Return the (x, y) coordinate for the center point of the cell that contains the specified text.  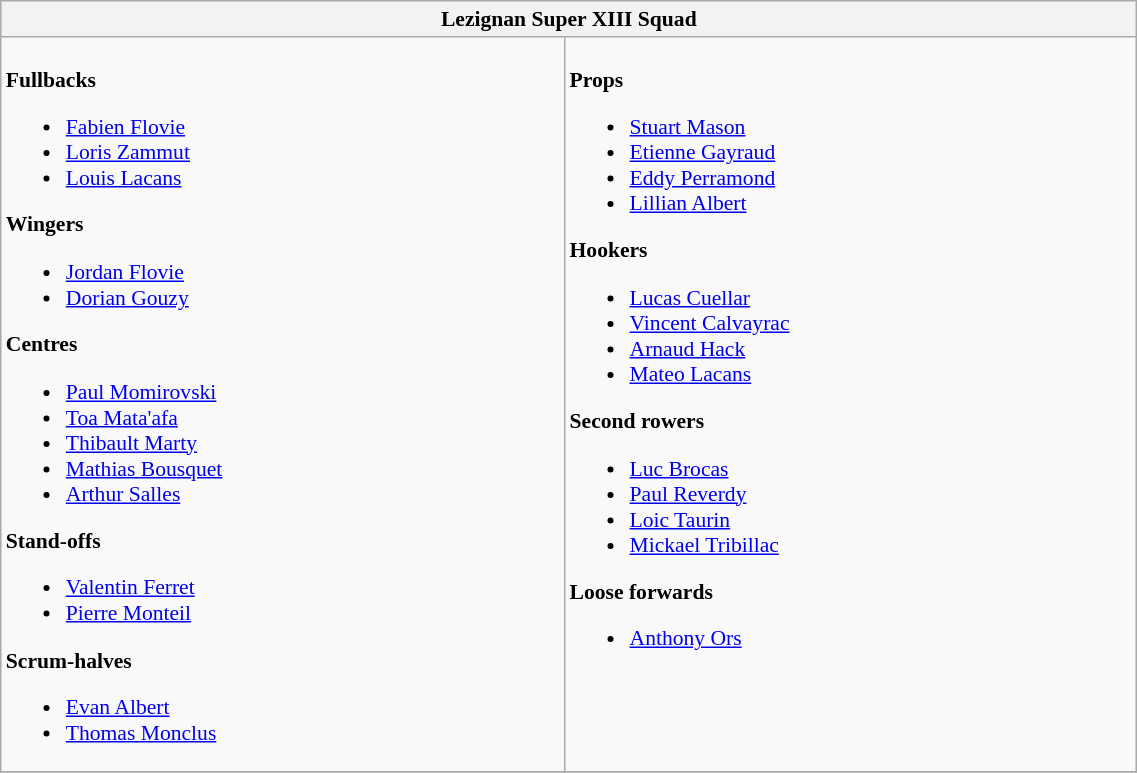
Lezignan Super XIII Squad (569, 19)
